Output the [X, Y] coordinate of the center of the cell containing the given text.  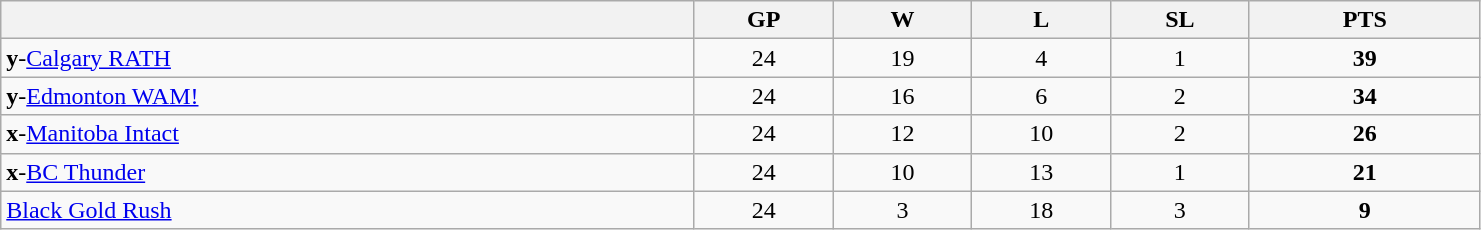
Black Gold Rush [348, 210]
18 [1042, 210]
39 [1364, 58]
4 [1042, 58]
12 [902, 134]
x-Manitoba Intact [348, 134]
19 [902, 58]
6 [1042, 96]
y-Calgary RATH [348, 58]
21 [1364, 172]
34 [1364, 96]
y-Edmonton WAM! [348, 96]
SL [1180, 20]
x-BC Thunder [348, 172]
L [1042, 20]
GP [764, 20]
16 [902, 96]
13 [1042, 172]
9 [1364, 210]
W [902, 20]
26 [1364, 134]
PTS [1364, 20]
